From the cell containing the given text, extract its center point as [X, Y] coordinate. 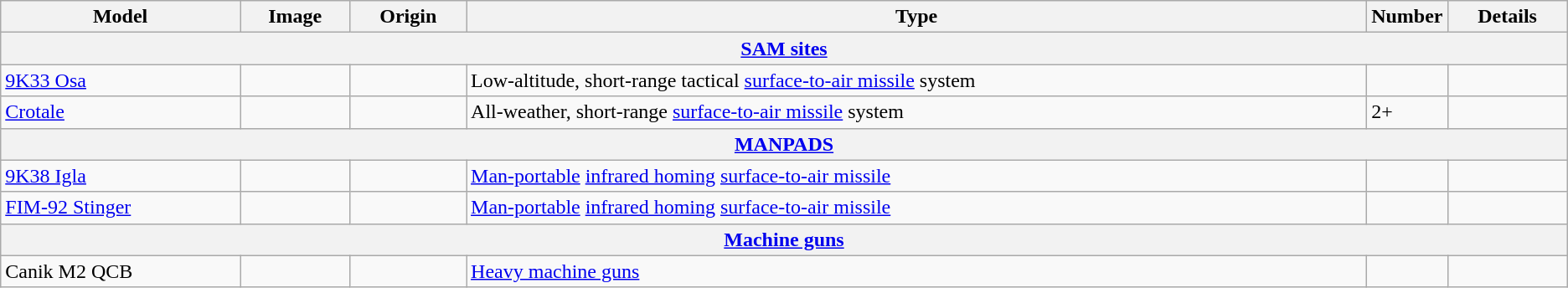
2+ [1407, 112]
All-weather, short-range surface-to-air missile system [916, 112]
Model [121, 17]
Origin [409, 17]
Crotale [121, 112]
FIM-92 Stinger [121, 208]
Type [916, 17]
Details [1508, 17]
Low-altitude, short-range tactical surface-to-air missile system [916, 80]
MANPADS [784, 144]
Canik M2 QCB [121, 271]
SAM sites [784, 49]
Heavy machine guns [916, 271]
Machine guns [784, 239]
9K38 Igla [121, 176]
Number [1407, 17]
9K33 Osa [121, 80]
Image [295, 17]
